Pinpoint the cell where the given text exists, returning its [x, y] midpoint coordinate. 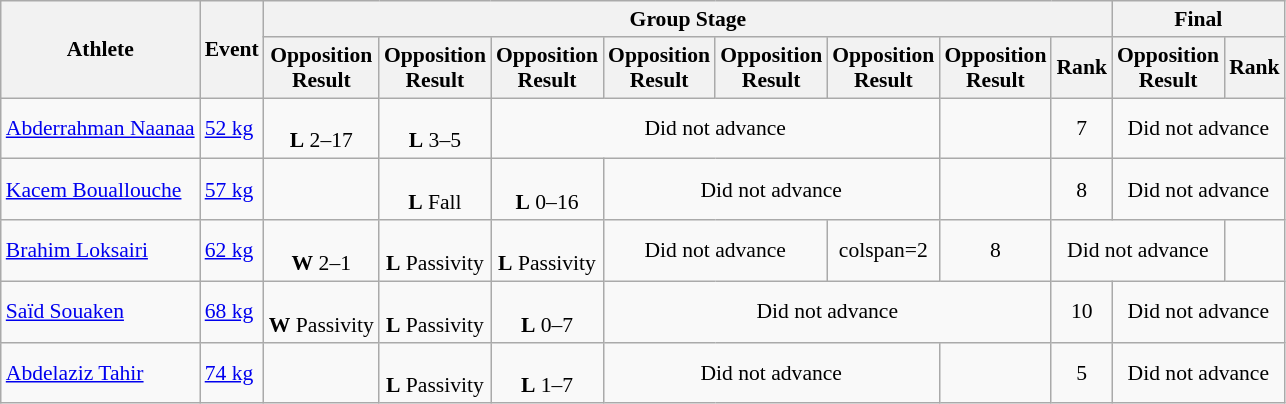
7 [1082, 128]
W 2–1 [322, 250]
Event [232, 50]
Abdelaziz Tahir [100, 372]
L 0–16 [547, 190]
colspan=2 [883, 250]
W Passivity [322, 312]
Kacem Bouallouche [100, 190]
L Fall [435, 190]
L 3–5 [435, 128]
L 2–17 [322, 128]
Group Stage [688, 19]
Athlete [100, 50]
10 [1082, 312]
Saïd Souaken [100, 312]
5 [1082, 372]
Final [1198, 19]
52 kg [232, 128]
Abderrahman Naanaa [100, 128]
62 kg [232, 250]
74 kg [232, 372]
Brahim Loksairi [100, 250]
68 kg [232, 312]
L 0–7 [547, 312]
L 1–7 [547, 372]
57 kg [232, 190]
